Detect which cell encompasses the target text, then output its [x, y] center coordinate. 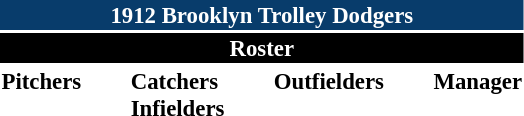
1912 Brooklyn Trolley Dodgers [262, 15]
Roster [262, 48]
